Output the (x, y) coordinate of the center of the cell containing the given text.  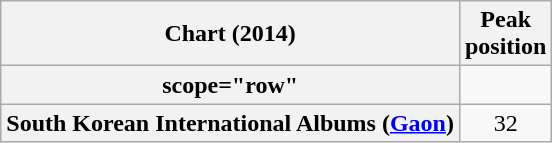
South Korean International Albums (Gaon) (230, 123)
Chart (2014) (230, 34)
scope="row" (230, 85)
Peakposition (505, 34)
32 (505, 123)
